Return the (x, y) coordinate for the center point of the cell that contains the specified text.  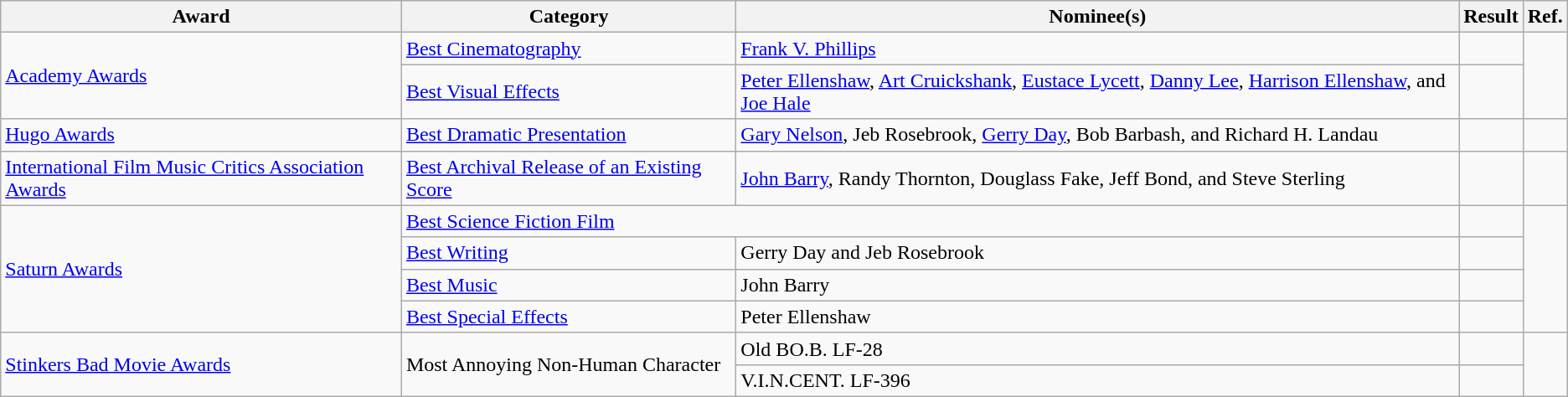
Old BO.B. LF-28 (1097, 348)
Hugo Awards (201, 135)
Most Annoying Non-Human Character (568, 364)
Academy Awards (201, 75)
Peter Ellenshaw (1097, 317)
Best Science Fiction Film (930, 221)
Result (1491, 17)
V.I.N.CENT. LF-396 (1097, 380)
Best Archival Release of an Existing Score (568, 178)
Saturn Awards (201, 269)
International Film Music Critics Association Awards (201, 178)
Category (568, 17)
Ref. (1545, 17)
Best Writing (568, 253)
John Barry, Randy Thornton, Douglass Fake, Jeff Bond, and Steve Sterling (1097, 178)
Best Cinematography (568, 49)
Stinkers Bad Movie Awards (201, 364)
Peter Ellenshaw, Art Cruickshank, Eustace Lycett, Danny Lee, Harrison Ellenshaw, and Joe Hale (1097, 92)
Nominee(s) (1097, 17)
Frank V. Phillips (1097, 49)
Best Visual Effects (568, 92)
Gary Nelson, Jeb Rosebrook, Gerry Day, Bob Barbash, and Richard H. Landau (1097, 135)
John Barry (1097, 285)
Best Music (568, 285)
Best Dramatic Presentation (568, 135)
Gerry Day and Jeb Rosebrook (1097, 253)
Best Special Effects (568, 317)
Award (201, 17)
